Pinpoint the cell where the given text exists, returning its (X, Y) midpoint coordinate. 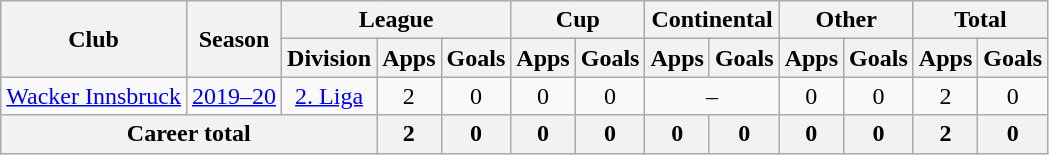
Other (846, 20)
Cup (578, 20)
Division (330, 58)
Total (980, 20)
– (712, 96)
League (396, 20)
Career total (189, 134)
2019–20 (234, 96)
Continental (712, 20)
2. Liga (330, 96)
Wacker Innsbruck (94, 96)
Club (94, 39)
Season (234, 39)
